Detect which cell encompasses the target text, then output its (X, Y) center coordinate. 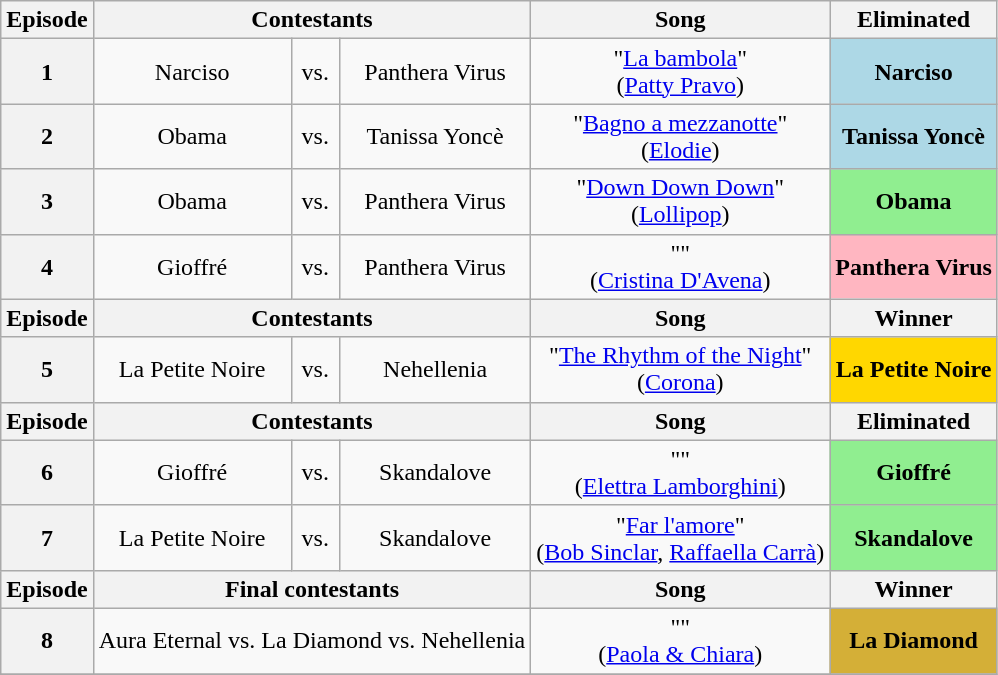
"Far l'amore"(Bob Sinclar, Raffaella Carrà) (680, 538)
La Diamond (914, 640)
Nehellenia (434, 370)
4 (47, 266)
"Bagno a mezzanotte"(Elodie) (680, 136)
""(Elettra Lamborghini) (680, 472)
6 (47, 472)
3 (47, 202)
5 (47, 370)
Aura Eternal vs. La Diamond vs. Nehellenia (312, 640)
"The Rhythm of the Night"(Corona) (680, 370)
"La bambola"(Patty Pravo) (680, 72)
Final contestants (312, 589)
"Down Down Down"(Lollipop) (680, 202)
7 (47, 538)
""(Paola & Chiara) (680, 640)
1 (47, 72)
""(Cristina D'Avena) (680, 266)
2 (47, 136)
8 (47, 640)
